Pinpoint the cell where the given text exists, returning its (X, Y) midpoint coordinate. 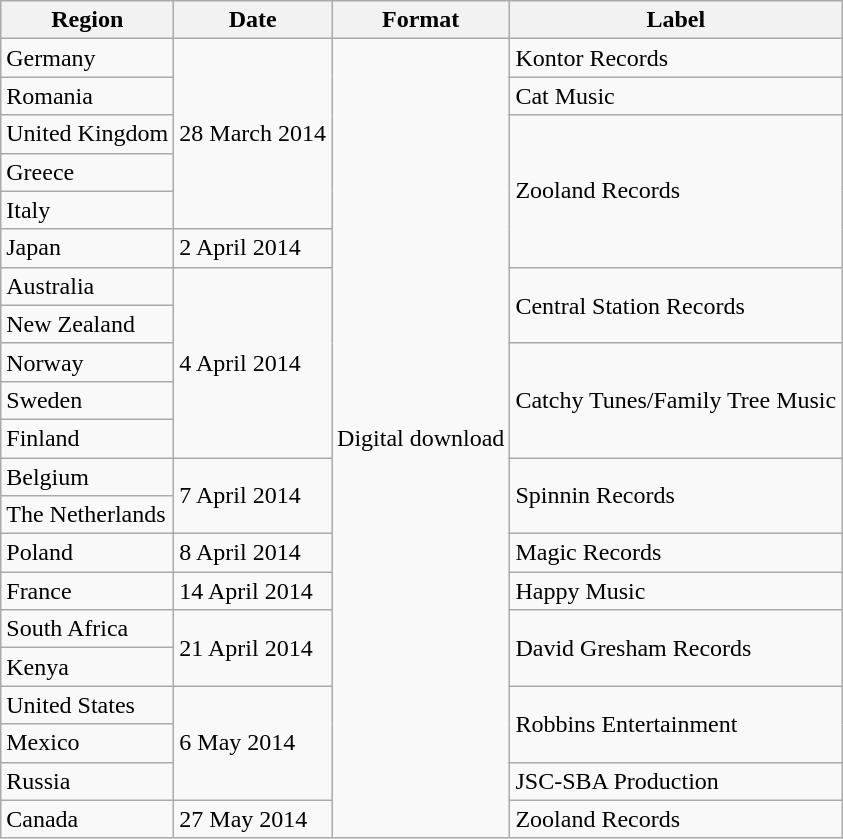
Cat Music (676, 96)
Mexico (88, 743)
8 April 2014 (253, 553)
Kenya (88, 667)
Greece (88, 172)
Poland (88, 553)
Russia (88, 781)
7 April 2014 (253, 496)
Romania (88, 96)
28 March 2014 (253, 134)
Belgium (88, 477)
Australia (88, 286)
South Africa (88, 629)
Digital download (421, 438)
Canada (88, 819)
Germany (88, 58)
2 April 2014 (253, 248)
Finland (88, 438)
Kontor Records (676, 58)
Robbins Entertainment (676, 724)
Sweden (88, 400)
New Zealand (88, 324)
France (88, 591)
14 April 2014 (253, 591)
Italy (88, 210)
Catchy Tunes/Family Tree Music (676, 400)
6 May 2014 (253, 743)
27 May 2014 (253, 819)
21 April 2014 (253, 648)
David Gresham Records (676, 648)
The Netherlands (88, 515)
Magic Records (676, 553)
Central Station Records (676, 305)
United Kingdom (88, 134)
Date (253, 20)
Label (676, 20)
United States (88, 705)
Spinnin Records (676, 496)
Format (421, 20)
Happy Music (676, 591)
Region (88, 20)
Japan (88, 248)
JSC-SBA Production (676, 781)
4 April 2014 (253, 362)
Norway (88, 362)
